Provide the (X, Y) coordinate of the cell's center where the given text is located.  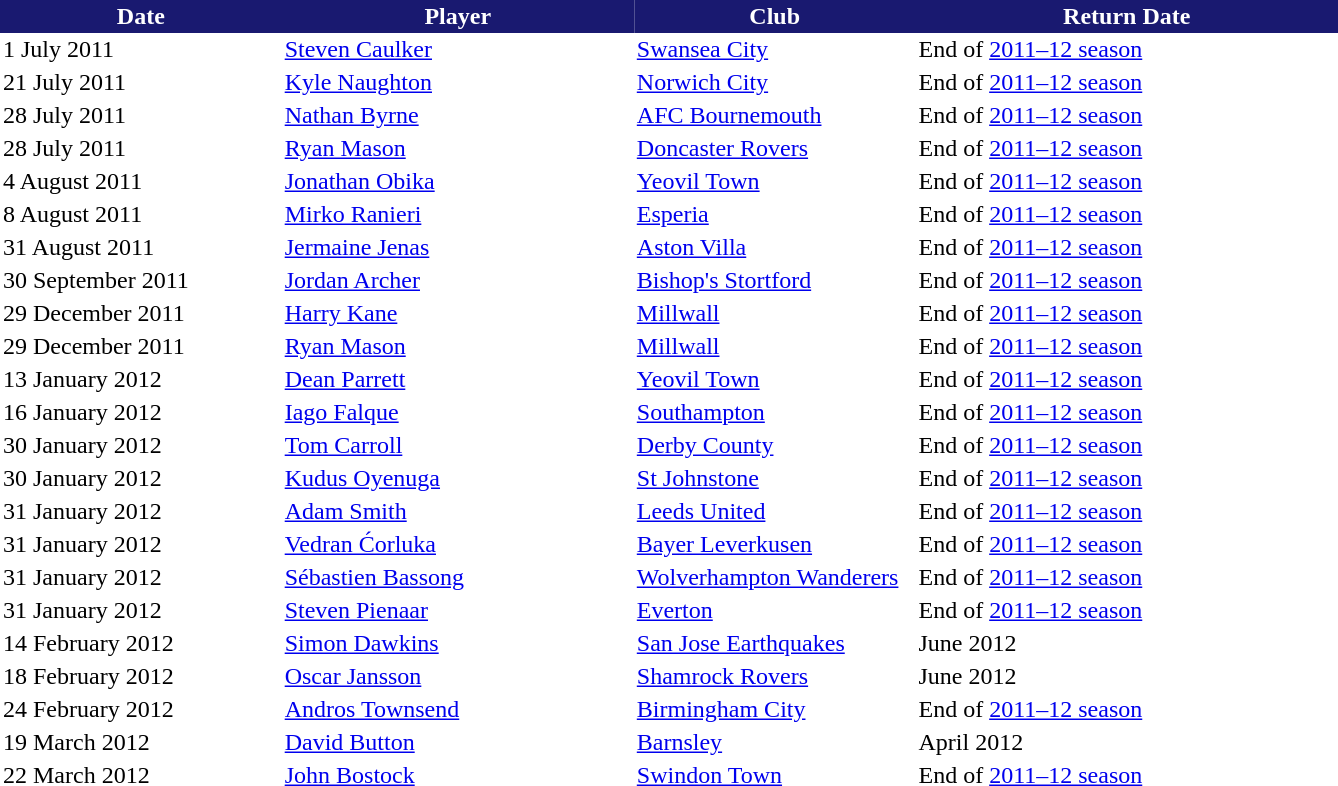
St Johnstone (775, 478)
Kyle Naughton (458, 82)
Simon Dawkins (458, 644)
30 September 2011 (141, 280)
Player (458, 16)
Vedran Ćorluka (458, 544)
Dean Parrett (458, 380)
Club (775, 16)
Andros Townsend (458, 710)
14 February 2012 (141, 644)
19 March 2012 (141, 742)
Oscar Jansson (458, 676)
18 February 2012 (141, 676)
8 August 2011 (141, 214)
Birmingham City (775, 710)
16 January 2012 (141, 412)
Swansea City (775, 50)
Jonathan Obika (458, 182)
Kudus Oyenuga (458, 478)
Wolverhampton Wanderers (775, 578)
Tom Carroll (458, 446)
Bishop's Stortford (775, 280)
13 January 2012 (141, 380)
31 August 2011 (141, 248)
Steven Pienaar (458, 610)
Shamrock Rovers (775, 676)
Mirko Ranieri (458, 214)
Aston Villa (775, 248)
Derby County (775, 446)
Jordan Archer (458, 280)
Barnsley (775, 742)
Jermaine Jenas (458, 248)
Harry Kane (458, 314)
Nathan Byrne (458, 116)
Southampton (775, 412)
Leeds United (775, 512)
Doncaster Rovers (775, 148)
Norwich City (775, 82)
21 July 2011 (141, 82)
AFC Bournemouth (775, 116)
Date (141, 16)
Bayer Leverkusen (775, 544)
Everton (775, 610)
Sébastien Bassong (458, 578)
1 July 2011 (141, 50)
San Jose Earthquakes (775, 644)
4 August 2011 (141, 182)
24 February 2012 (141, 710)
Steven Caulker (458, 50)
David Button (458, 742)
Esperia (775, 214)
April 2012 (1126, 742)
Adam Smith (458, 512)
Iago Falque (458, 412)
Return Date (1126, 16)
